For the text-containing cell, return its midpoint in [x, y] coordinate format. 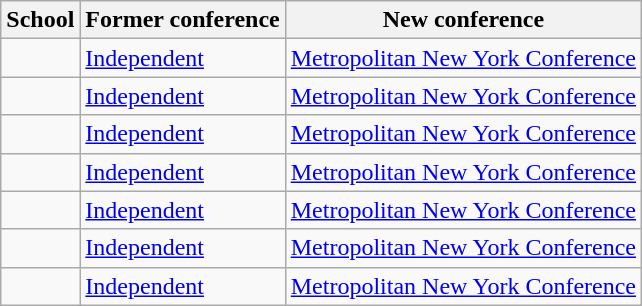
New conference [463, 20]
Former conference [182, 20]
School [40, 20]
